Find where the given text appears and provide that cell's center as (x, y) coordinate. 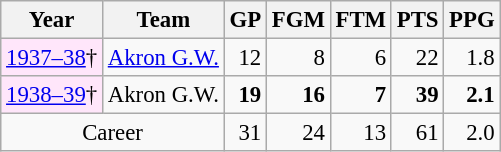
2.0 (472, 133)
Career (112, 133)
Team (163, 20)
2.1 (472, 95)
1937–38† (52, 58)
7 (360, 95)
1938–39† (52, 95)
FTM (360, 20)
GP (245, 20)
12 (245, 58)
FGM (298, 20)
6 (360, 58)
8 (298, 58)
31 (245, 133)
16 (298, 95)
61 (417, 133)
39 (417, 95)
PTS (417, 20)
1.8 (472, 58)
19 (245, 95)
Year (52, 20)
22 (417, 58)
13 (360, 133)
PPG (472, 20)
24 (298, 133)
